Provide the (x, y) coordinate of the cell's center where the given text is located.  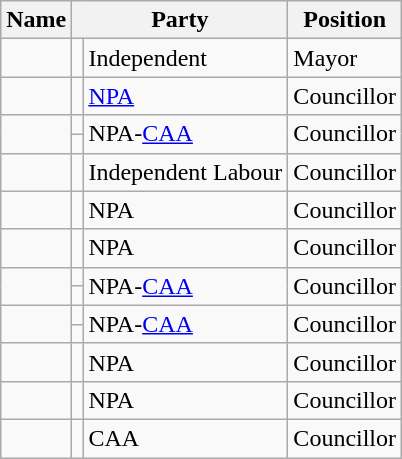
Independent (186, 58)
Name (36, 20)
Party (180, 20)
Mayor (345, 58)
CAA (186, 438)
Independent Labour (186, 172)
Position (345, 20)
